Provide the (X, Y) coordinate of the cell's center where the given text is located.  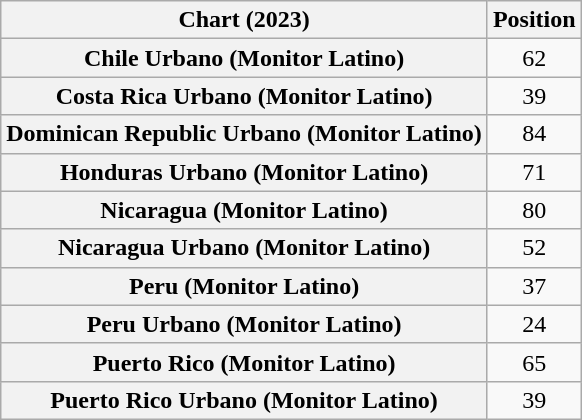
84 (534, 134)
Position (534, 20)
Nicaragua (Monitor Latino) (244, 210)
Puerto Rico Urbano (Monitor Latino) (244, 400)
Nicaragua Urbano (Monitor Latino) (244, 248)
Costa Rica Urbano (Monitor Latino) (244, 96)
Puerto Rico (Monitor Latino) (244, 362)
Chart (2023) (244, 20)
65 (534, 362)
Peru (Monitor Latino) (244, 286)
24 (534, 324)
Peru Urbano (Monitor Latino) (244, 324)
62 (534, 58)
80 (534, 210)
Dominican Republic Urbano (Monitor Latino) (244, 134)
71 (534, 172)
Honduras Urbano (Monitor Latino) (244, 172)
Chile Urbano (Monitor Latino) (244, 58)
37 (534, 286)
52 (534, 248)
